From the cell containing the given text, extract its center point as (x, y) coordinate. 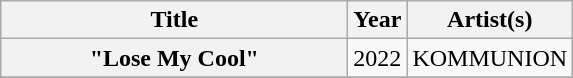
KOMMUNION (490, 58)
2022 (378, 58)
Title (174, 20)
Artist(s) (490, 20)
"Lose My Cool" (174, 58)
Year (378, 20)
